Capture the cell that displays the provided text and extract its (X, Y) central coordinate. 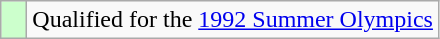
Qualified for the 1992 Summer Olympics (233, 20)
